Locate the cell with the specified text and output its [X, Y] center coordinate. 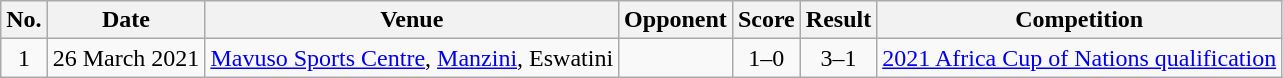
Date [126, 20]
Opponent [676, 20]
Score [766, 20]
1 [24, 58]
Mavuso Sports Centre, Manzini, Eswatini [412, 58]
Competition [1080, 20]
No. [24, 20]
1–0 [766, 58]
2021 Africa Cup of Nations qualification [1080, 58]
26 March 2021 [126, 58]
Venue [412, 20]
Result [838, 20]
3–1 [838, 58]
